Output the [x, y] coordinate of the center of the cell containing the given text.  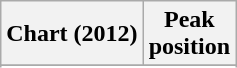
Peakposition [189, 34]
Chart (2012) [72, 34]
